Return the [x, y] coordinate for the center point of the cell that contains the specified text.  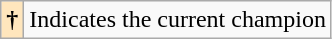
† [12, 20]
Indicates the current champion [178, 20]
